Search for the cell housing the specified text and yield its (x, y) center coordinate. 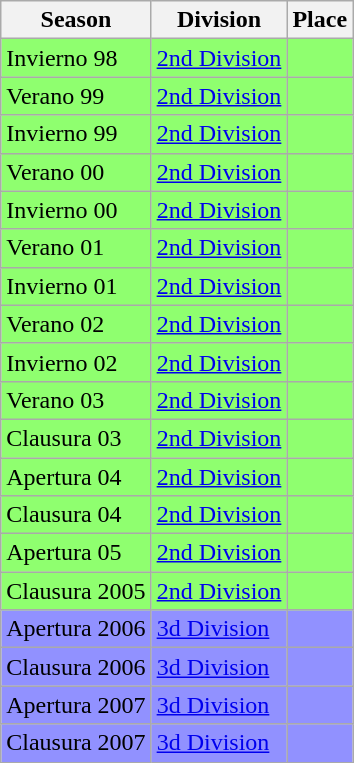
Invierno 02 (76, 362)
Verano 01 (76, 248)
Clausura 03 (76, 438)
Clausura 2006 (76, 667)
Clausura 2005 (76, 591)
Verano 02 (76, 324)
Invierno 98 (76, 58)
Place (320, 20)
Clausura 2007 (76, 743)
Apertura 05 (76, 553)
Apertura 2006 (76, 629)
Division (219, 20)
Verano 00 (76, 172)
Season (76, 20)
Apertura 04 (76, 477)
Verano 03 (76, 400)
Clausura 04 (76, 515)
Apertura 2007 (76, 705)
Invierno 99 (76, 134)
Verano 99 (76, 96)
Invierno 01 (76, 286)
Invierno 00 (76, 210)
